Find where the given text appears and provide that cell's center as [X, Y] coordinate. 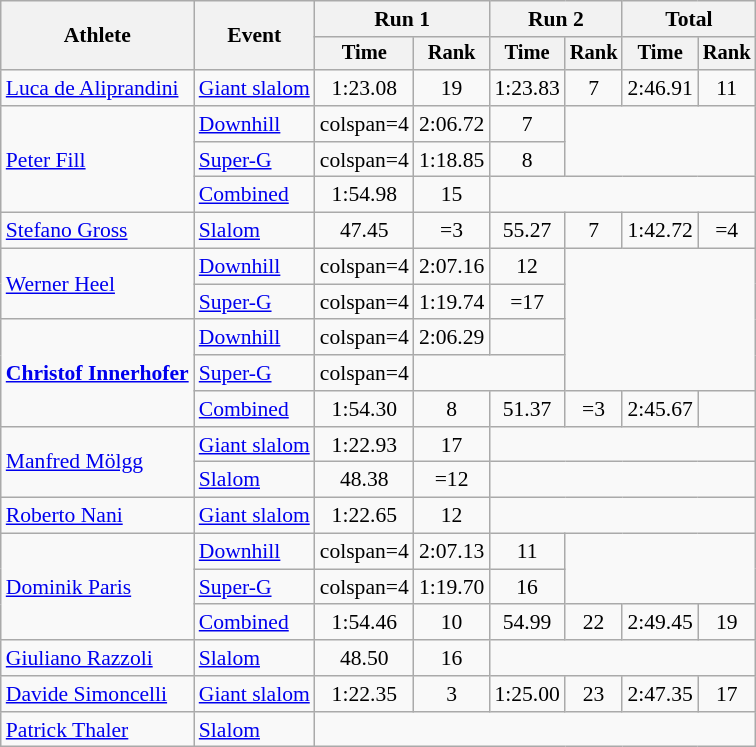
1:18.85 [452, 160]
Davide Simoncelli [98, 694]
22 [594, 623]
Dominik Paris [98, 588]
1:22.65 [364, 516]
1:23.08 [364, 88]
Total [688, 19]
2:06.72 [452, 124]
Werner Heel [98, 284]
Run 1 [402, 19]
48.38 [364, 480]
1:42.72 [660, 231]
Giuliano Razzoli [98, 658]
2:47.35 [660, 694]
2:06.29 [452, 338]
Manfred Mölgg [98, 462]
1:22.93 [364, 445]
1:22.35 [364, 694]
Athlete [98, 36]
51.37 [526, 409]
47.45 [364, 231]
=17 [526, 302]
23 [594, 694]
2:07.13 [452, 552]
1:54.98 [364, 195]
15 [452, 195]
1:54.46 [364, 623]
1:19.74 [452, 302]
Run 2 [556, 19]
54.99 [526, 623]
2:49.45 [660, 623]
55.27 [526, 231]
2:07.16 [452, 267]
Roberto Nani [98, 516]
Luca de Aliprandini [98, 88]
2:46.91 [660, 88]
Event [254, 36]
Stefano Gross [98, 231]
2:45.67 [660, 409]
1:25.00 [526, 694]
3 [452, 694]
Peter Fill [98, 160]
1:54.30 [364, 409]
=12 [452, 480]
1:19.70 [452, 587]
Christof Innerhofer [98, 374]
10 [452, 623]
1:23.83 [526, 88]
48.50 [364, 658]
=4 [727, 231]
